From the cell containing the given text, extract its center point as (X, Y) coordinate. 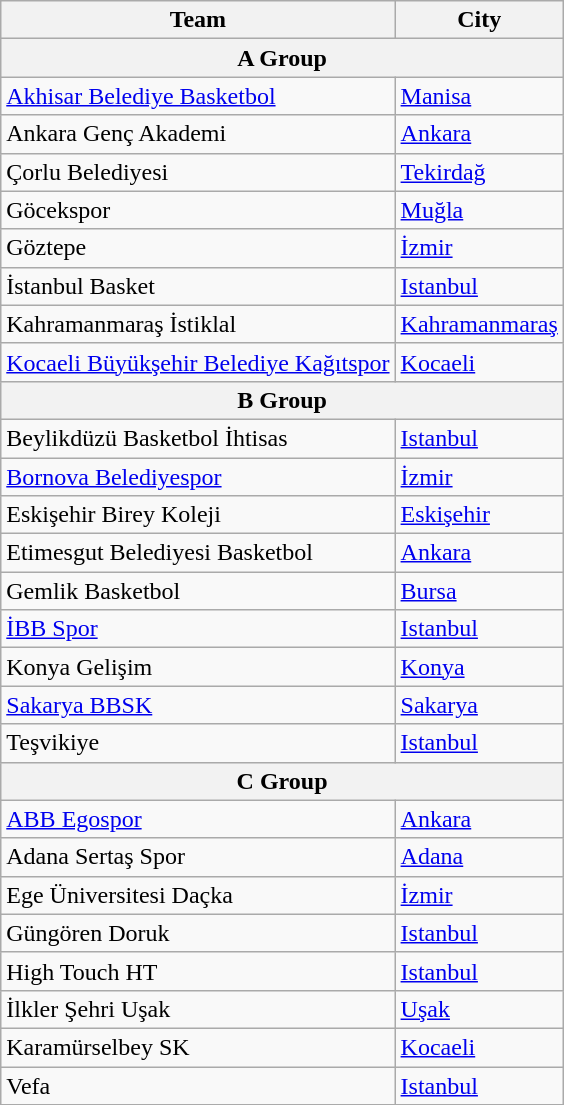
Kocaeli Büyükşehir Belediye Kağıtspor (198, 362)
ABB Egospor (198, 819)
Team (198, 20)
Manisa (479, 96)
B Group (282, 400)
Güngören Doruk (198, 933)
High Touch HT (198, 971)
Ege Üniversitesi Daçka (198, 895)
Adana (479, 857)
Beylikdüzü Basketbol İhtisas (198, 438)
Adana Sertaş Spor (198, 857)
Muğla (479, 210)
Tekirdağ (479, 172)
İBB Spor (198, 629)
Teşvikiye (198, 743)
Etimesgut Belediyesi Basketbol (198, 553)
Sakarya (479, 705)
Gemlik Basketbol (198, 591)
Bornova Belediyespor (198, 477)
Göcekspor (198, 210)
Kahramanmaraş İstiklal (198, 324)
Bursa (479, 591)
Akhisar Belediye Basketbol (198, 96)
Sakarya BBSK (198, 705)
İlkler Şehri Uşak (198, 1009)
Çorlu Belediyesi (198, 172)
Kahramanmaraş (479, 324)
İstanbul Basket (198, 286)
City (479, 20)
Göztepe (198, 248)
Karamürselbey SK (198, 1047)
Eskişehir Birey Koleji (198, 515)
Vefa (198, 1085)
Ankara Genç Akademi (198, 134)
Eskişehir (479, 515)
Konya Gelişim (198, 667)
C Group (282, 781)
A Group (282, 58)
Uşak (479, 1009)
Konya (479, 667)
